From the cell containing the given text, extract its center point as (x, y) coordinate. 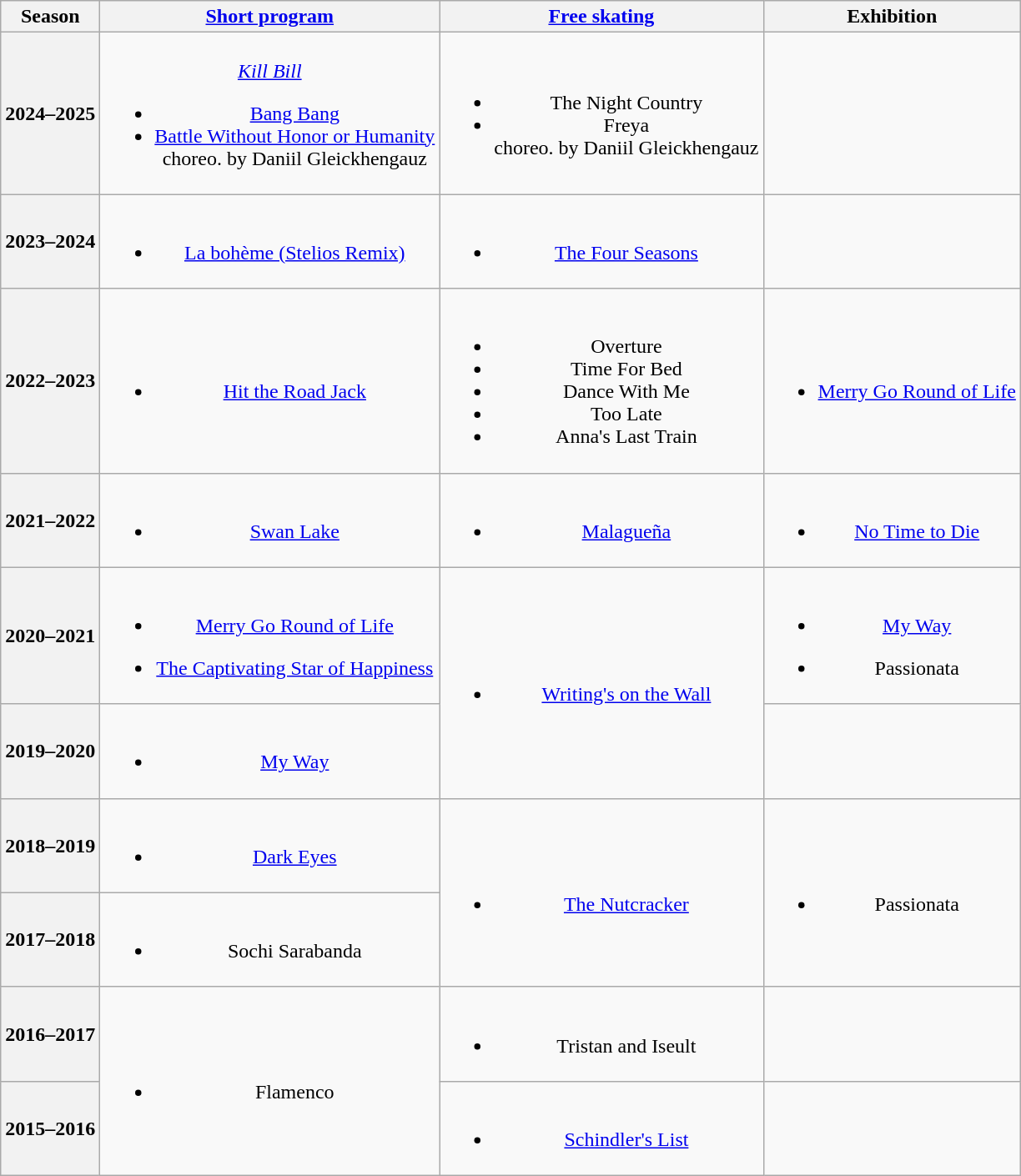
Sochi Sarabanda (270, 939)
The Four Seasons (601, 242)
Tristan and Iseult (601, 1034)
2017–2018 (50, 939)
Schindler's List (601, 1128)
Swan Lake (270, 520)
The Night Country Freya choreo. by Daniil Gleickhengauz (601, 113)
2021–2022 (50, 520)
Merry Go Round of Life The Captivating Star of Happiness (270, 636)
Flamenco (270, 1081)
My Way Passionata (892, 636)
Short program (270, 17)
2018–2019 (50, 846)
No Time to Die (892, 520)
Malagueña (601, 520)
Season (50, 17)
2024–2025 (50, 113)
2015–2016 (50, 1128)
Passionata (892, 892)
My Way (270, 751)
2020–2021 (50, 636)
Hit the Road Jack (270, 380)
The Nutcracker (601, 892)
2019–2020 (50, 751)
Merry Go Round of Life (892, 380)
Free skating (601, 17)
Dark Eyes (270, 846)
OvertureTime For BedDance With MeToo LateAnna's Last Train (601, 380)
2016–2017 (50, 1034)
2023–2024 (50, 242)
Kill BillBang Bang Battle Without Honor or Humanity choreo. by Daniil Gleickhengauz (270, 113)
2022–2023 (50, 380)
Exhibition (892, 17)
La bohème (Stelios Remix) (270, 242)
Writing's on the Wall (601, 682)
